Output the (x, y) coordinate of the center of the cell containing the given text.  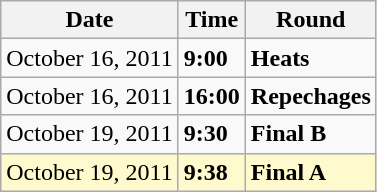
9:38 (212, 172)
9:00 (212, 58)
Round (310, 20)
Repechages (310, 96)
Final B (310, 134)
16:00 (212, 96)
9:30 (212, 134)
Final A (310, 172)
Heats (310, 58)
Date (90, 20)
Time (212, 20)
